Return the (X, Y) coordinate for the center point of the cell that contains the specified text.  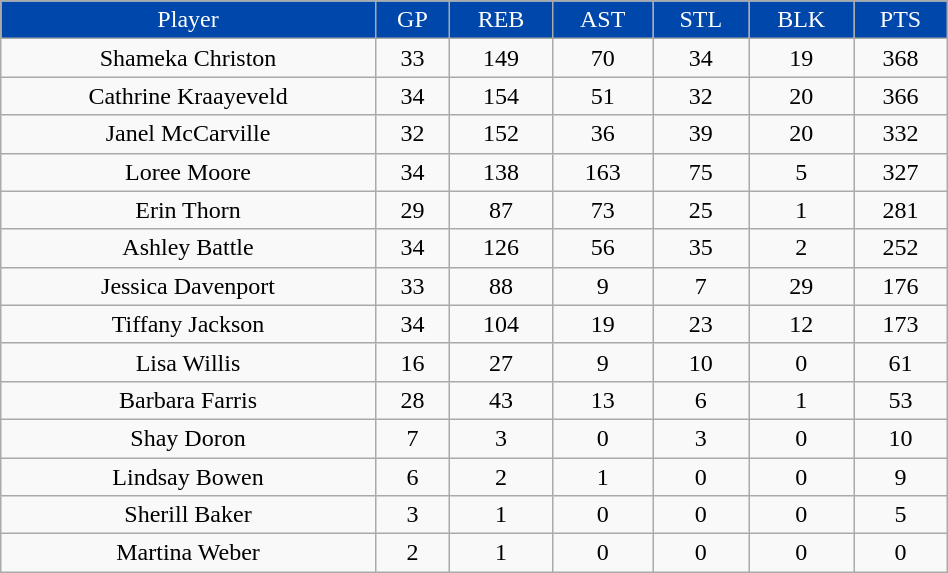
53 (900, 400)
281 (900, 210)
Cathrine Kraayeveld (188, 96)
327 (900, 172)
BLK (802, 20)
152 (502, 134)
28 (412, 400)
332 (900, 134)
154 (502, 96)
12 (802, 324)
149 (502, 58)
Lindsay Bowen (188, 477)
252 (900, 248)
56 (602, 248)
Loree Moore (188, 172)
Barbara Farris (188, 400)
Sherill Baker (188, 515)
Janel McCarville (188, 134)
Jessica Davenport (188, 286)
PTS (900, 20)
176 (900, 286)
27 (502, 362)
88 (502, 286)
126 (502, 248)
Ashley Battle (188, 248)
36 (602, 134)
70 (602, 58)
368 (900, 58)
104 (502, 324)
AST (602, 20)
Martina Weber (188, 553)
25 (701, 210)
51 (602, 96)
61 (900, 362)
23 (701, 324)
75 (701, 172)
Player (188, 20)
163 (602, 172)
STL (701, 20)
173 (900, 324)
Shameka Christon (188, 58)
87 (502, 210)
GP (412, 20)
Tiffany Jackson (188, 324)
Shay Doron (188, 438)
16 (412, 362)
13 (602, 400)
43 (502, 400)
366 (900, 96)
39 (701, 134)
Erin Thorn (188, 210)
Lisa Willis (188, 362)
73 (602, 210)
REB (502, 20)
138 (502, 172)
35 (701, 248)
